Find where the given text appears and provide that cell's center as [X, Y] coordinate. 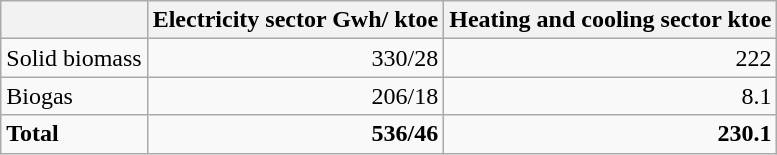
Electricity sector Gwh/ ktoe [296, 20]
Solid biomass [74, 58]
536/46 [296, 134]
Biogas [74, 96]
8.1 [610, 96]
206/18 [296, 96]
Total [74, 134]
230.1 [610, 134]
222 [610, 58]
330/28 [296, 58]
Heating and cooling sector ktoe [610, 20]
